Locate the cell with the specified text and output its (x, y) center coordinate. 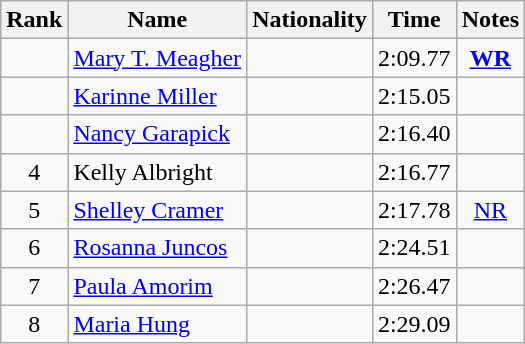
2:26.47 (414, 286)
2:09.77 (414, 58)
6 (34, 248)
Shelley Cramer (158, 210)
Mary T. Meagher (158, 58)
NR (490, 210)
Karinne Miller (158, 96)
Time (414, 20)
Maria Hung (158, 324)
2:24.51 (414, 248)
Rank (34, 20)
2:16.40 (414, 134)
Name (158, 20)
8 (34, 324)
WR (490, 58)
2:17.78 (414, 210)
Kelly Albright (158, 172)
4 (34, 172)
7 (34, 286)
2:15.05 (414, 96)
Paula Amorim (158, 286)
Nationality (310, 20)
Nancy Garapick (158, 134)
5 (34, 210)
2:16.77 (414, 172)
2:29.09 (414, 324)
Rosanna Juncos (158, 248)
Notes (490, 20)
